Provide the [x, y] coordinate of the cell's center where the given text is located.  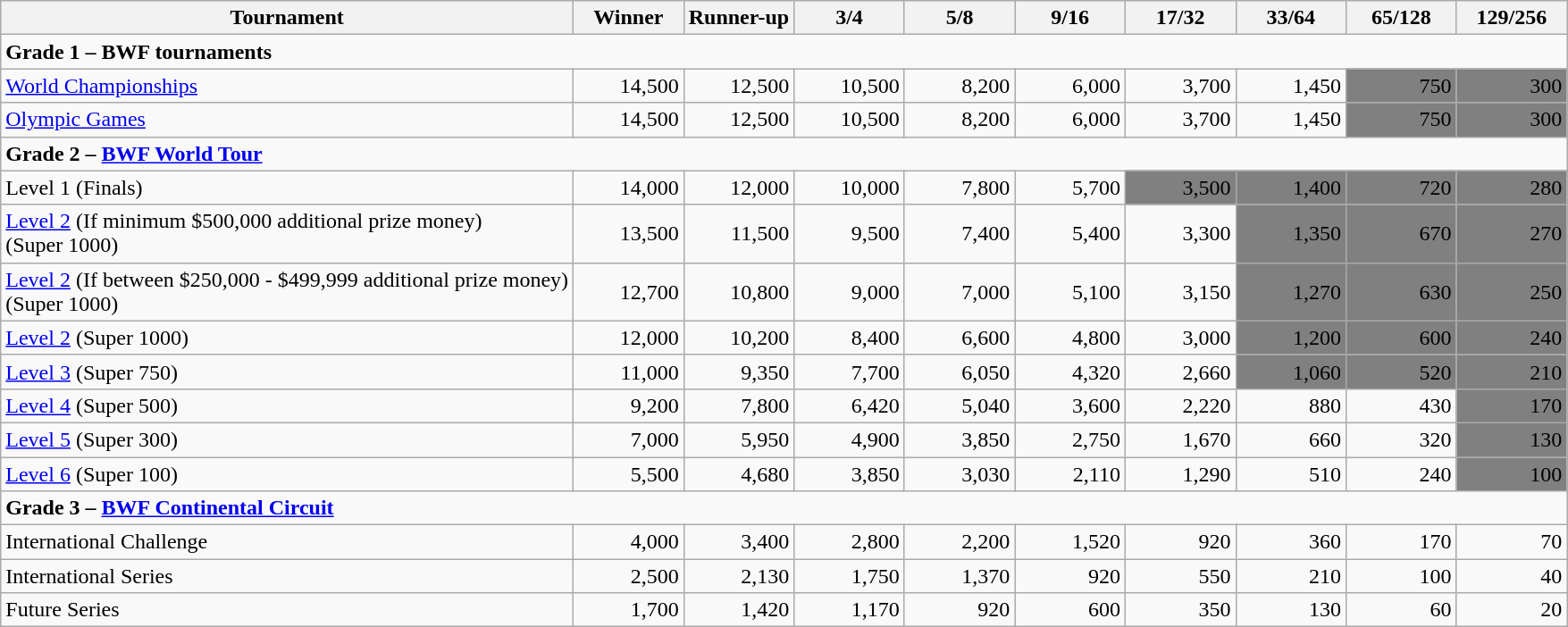
Level 3 (Super 750) [288, 372]
World Championships [288, 86]
250 [1512, 291]
Level 1 (Finals) [288, 188]
13,500 [629, 234]
3,000 [1180, 338]
Olympic Games [288, 120]
12,700 [629, 291]
1,700 [629, 610]
65/128 [1402, 18]
1,420 [739, 610]
40 [1512, 576]
9,350 [739, 372]
270 [1512, 234]
1,170 [850, 610]
350 [1180, 610]
9,500 [850, 234]
3,600 [1070, 405]
9/16 [1070, 18]
5/8 [960, 18]
3/4 [850, 18]
5,100 [1070, 291]
280 [1512, 188]
1,270 [1291, 291]
2,130 [739, 576]
1,520 [1070, 542]
5,700 [1070, 188]
3,150 [1180, 291]
520 [1402, 372]
10,200 [739, 338]
5,950 [739, 439]
9,200 [629, 405]
3,500 [1180, 188]
129/256 [1512, 18]
1,670 [1180, 439]
1,290 [1180, 474]
9,000 [850, 291]
70 [1512, 542]
2,110 [1070, 474]
Future Series [288, 610]
33/64 [1291, 18]
Level 6 (Super 100) [288, 474]
4,320 [1070, 372]
2,800 [850, 542]
2,220 [1180, 405]
Level 5 (Super 300) [288, 439]
8,400 [850, 338]
430 [1402, 405]
510 [1291, 474]
720 [1402, 188]
320 [1402, 439]
1,060 [1291, 372]
1,370 [960, 576]
10,800 [739, 291]
Grade 1 – BWF tournaments [784, 52]
14,000 [629, 188]
5,400 [1070, 234]
Winner [629, 18]
17/32 [1180, 18]
5,500 [629, 474]
3,030 [960, 474]
4,900 [850, 439]
Level 4 (Super 500) [288, 405]
880 [1291, 405]
670 [1402, 234]
550 [1180, 576]
Tournament [288, 18]
6,050 [960, 372]
11,000 [629, 372]
4,800 [1070, 338]
11,500 [739, 234]
2,500 [629, 576]
Level 2 (If minimum $500,000 additional prize money)(Super 1000) [288, 234]
3,300 [1180, 234]
660 [1291, 439]
4,680 [739, 474]
7,700 [850, 372]
20 [1512, 610]
1,400 [1291, 188]
2,750 [1070, 439]
7,400 [960, 234]
Grade 3 – BWF Continental Circuit [784, 508]
Level 2 (If between $250,000 - $499,999 additional prize money)(Super 1000) [288, 291]
360 [1291, 542]
1,750 [850, 576]
1,200 [1291, 338]
6,600 [960, 338]
4,000 [629, 542]
Level 2 (Super 1000) [288, 338]
60 [1402, 610]
Runner-up [739, 18]
Grade 2 – BWF World Tour [784, 154]
10,000 [850, 188]
1,350 [1291, 234]
2,660 [1180, 372]
International Series [288, 576]
630 [1402, 291]
5,040 [960, 405]
2,200 [960, 542]
6,420 [850, 405]
3,400 [739, 542]
International Challenge [288, 542]
